Pinpoint the cell where the given text exists, returning its [x, y] midpoint coordinate. 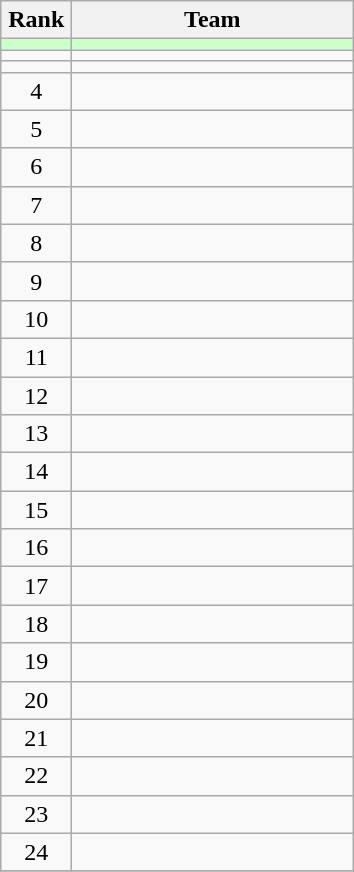
15 [36, 510]
9 [36, 281]
6 [36, 167]
12 [36, 395]
4 [36, 91]
21 [36, 738]
20 [36, 700]
8 [36, 243]
7 [36, 205]
22 [36, 776]
18 [36, 624]
10 [36, 319]
Team [212, 20]
13 [36, 434]
17 [36, 586]
5 [36, 129]
11 [36, 357]
Rank [36, 20]
19 [36, 662]
24 [36, 852]
14 [36, 472]
16 [36, 548]
23 [36, 814]
